Capture the cell that displays the provided text and extract its [x, y] central coordinate. 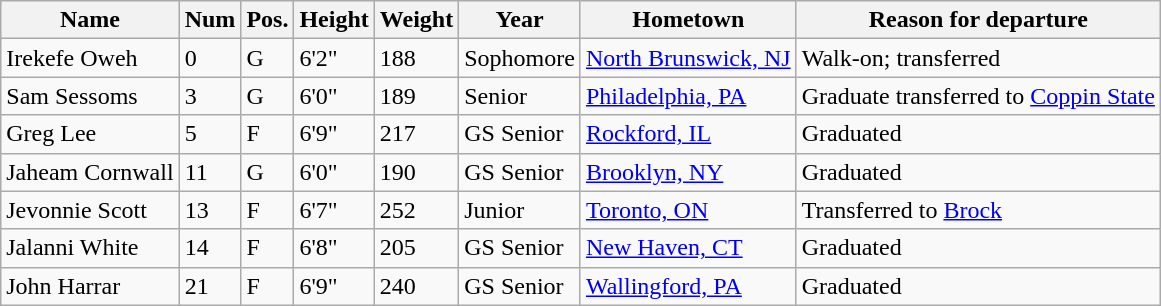
Irekefe Oweh [90, 58]
6'2" [334, 58]
13 [210, 210]
Walk-on; transferred [978, 58]
252 [416, 210]
3 [210, 96]
0 [210, 58]
Wallingford, PA [688, 286]
6'7" [334, 210]
Height [334, 20]
189 [416, 96]
5 [210, 134]
21 [210, 286]
Sophomore [520, 58]
11 [210, 172]
Jevonnie Scott [90, 210]
Toronto, ON [688, 210]
Pos. [268, 20]
Rockford, IL [688, 134]
Greg Lee [90, 134]
Sam Sessoms [90, 96]
Name [90, 20]
240 [416, 286]
Senior [520, 96]
Philadelphia, PA [688, 96]
John Harrar [90, 286]
Hometown [688, 20]
217 [416, 134]
Weight [416, 20]
Graduate transferred to Coppin State [978, 96]
Reason for departure [978, 20]
188 [416, 58]
Num [210, 20]
14 [210, 248]
Jalanni White [90, 248]
Transferred to Brock [978, 210]
190 [416, 172]
205 [416, 248]
6'8" [334, 248]
Year [520, 20]
Jaheam Cornwall [90, 172]
Brooklyn, NY [688, 172]
New Haven, CT [688, 248]
North Brunswick, NJ [688, 58]
Junior [520, 210]
